Scan for the cell matching the given text and deliver its (x, y) coordinate at center. 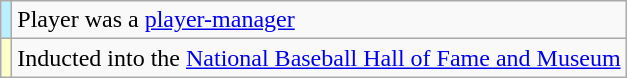
Player was a player-manager (319, 20)
Inducted into the National Baseball Hall of Fame and Museum (319, 58)
